From the cell containing the given text, extract its center point as (X, Y) coordinate. 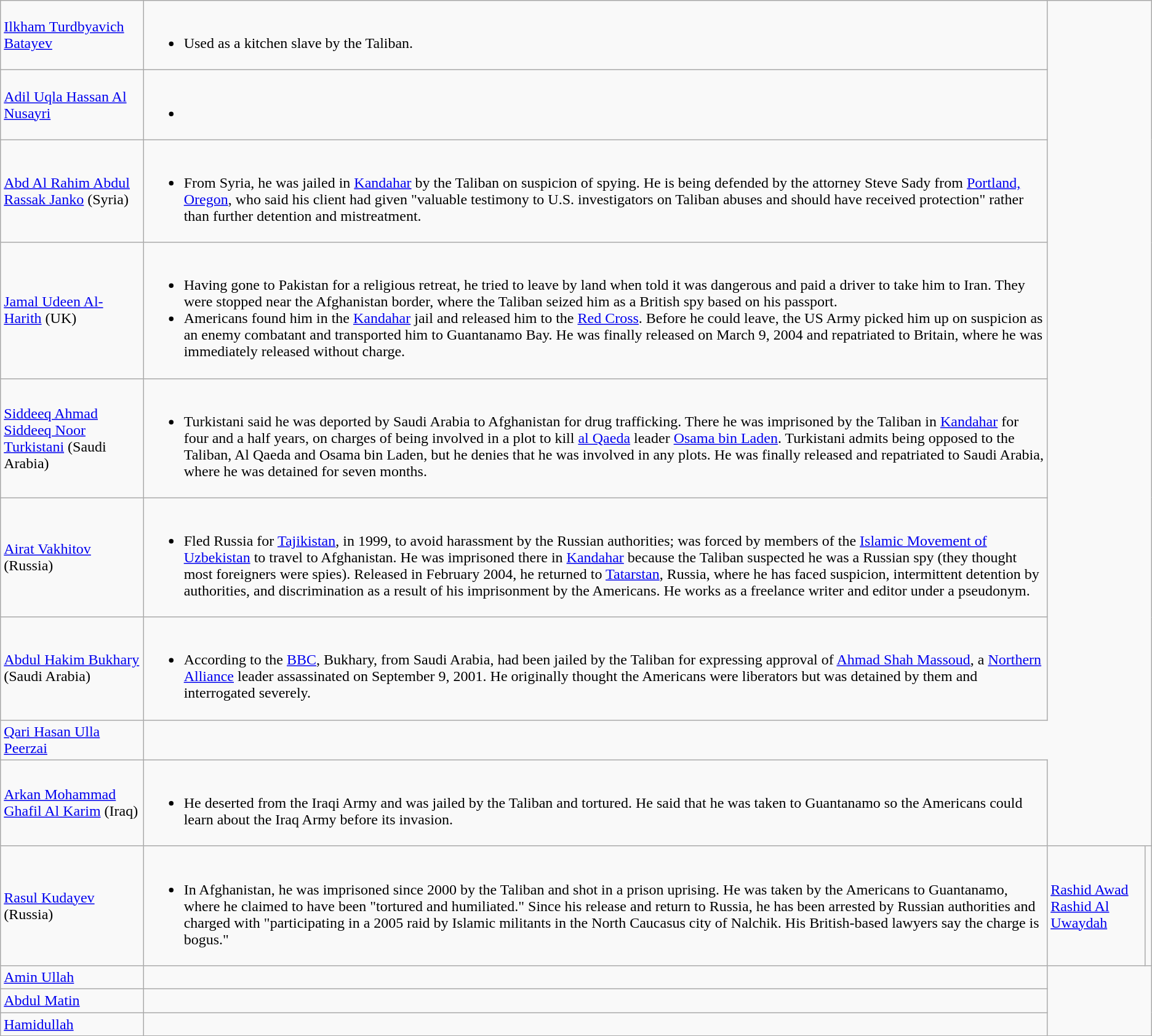
Rashid Awad Rashid Al Uwaydah (1097, 906)
Arkan Mohammad Ghafil Al Karim (Iraq) (72, 803)
Hamidullah (72, 1024)
Siddeeq Ahmad Siddeeq Noor Turkistani (Saudi Arabia) (72, 438)
Abdul Matin (72, 1000)
Amin Ullah (72, 977)
Ilkham Turdbyavich Batayev (72, 36)
Adil Uqla Hassan Al Nusayri (72, 105)
Rasul Kudayev (Russia) (72, 906)
Jamal Udeen Al-Harith (UK) (72, 310)
Qari Hasan Ulla Peerzai (72, 739)
Used as a kitchen slave by the Taliban. (595, 36)
Abdul Hakim Bukhary (Saudi Arabia) (72, 668)
Abd Al Rahim Abdul Rassak Janko (Syria) (72, 191)
Airat Vakhitov (Russia) (72, 557)
